Find where the given text appears and provide that cell's center as [x, y] coordinate. 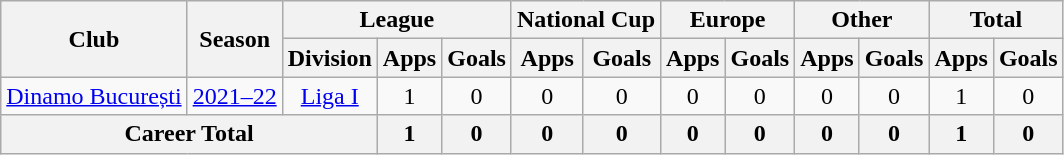
Career Total [190, 134]
Club [94, 39]
Total [996, 20]
2021–22 [234, 96]
Division [330, 58]
Other [862, 20]
Dinamo București [94, 96]
Liga I [330, 96]
National Cup [586, 20]
Season [234, 39]
Europe [728, 20]
League [396, 20]
